Output the [x, y] coordinate of the center of the cell containing the given text.  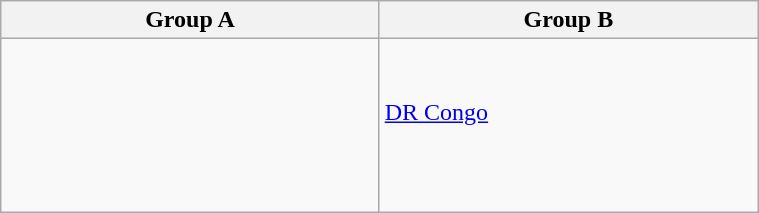
Group B [568, 20]
DR Congo [568, 126]
Group A [190, 20]
